Locate the cell with the specified text and output its (x, y) center coordinate. 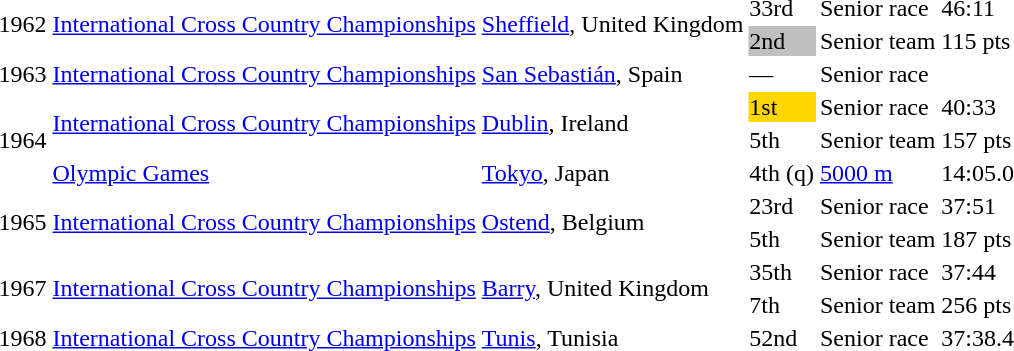
— (782, 74)
Barry, United Kingdom (612, 288)
San Sebastián, Spain (612, 74)
2nd (782, 41)
7th (782, 305)
4th (q) (782, 173)
Ostend, Belgium (612, 222)
1st (782, 107)
5000 m (878, 173)
Dublin, Ireland (612, 124)
35th (782, 272)
23rd (782, 206)
Olympic Games (264, 173)
Tokyo, Japan (612, 173)
